Extract the [X, Y] coordinate from the center of the cell holding the provided text.  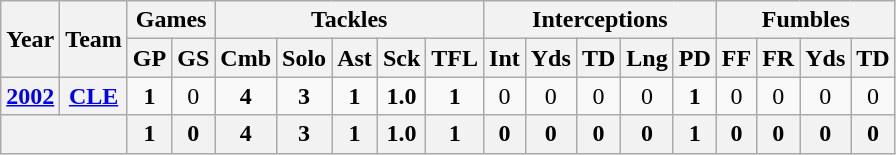
Interceptions [600, 20]
Year [30, 39]
Solo [304, 58]
CLE [94, 96]
2002 [30, 96]
Lng [647, 58]
FR [778, 58]
Tackles [350, 20]
GS [194, 58]
Team [94, 39]
Cmb [246, 58]
Games [170, 20]
Ast [355, 58]
PD [694, 58]
TFL [455, 58]
Fumbles [806, 20]
FF [736, 58]
Sck [401, 58]
GP [149, 58]
Int [505, 58]
